Find where the given text appears and provide that cell's center as [X, Y] coordinate. 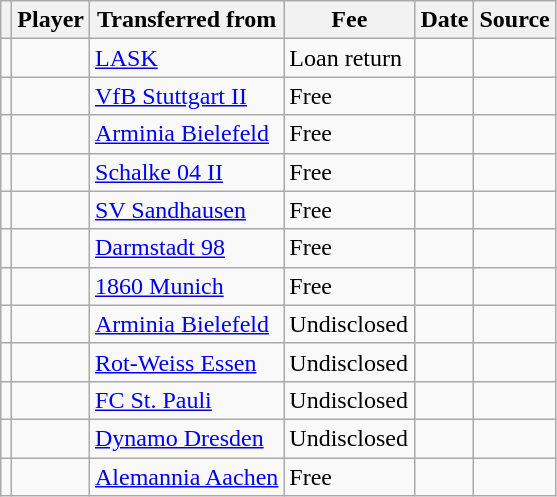
LASK [187, 58]
Player [51, 20]
Darmstadt 98 [187, 248]
Date [444, 20]
Schalke 04 II [187, 172]
1860 Munich [187, 286]
VfB Stuttgart II [187, 96]
Loan return [350, 58]
FC St. Pauli [187, 400]
Fee [350, 20]
SV Sandhausen [187, 210]
Rot-Weiss Essen [187, 362]
Transferred from [187, 20]
Alemannia Aachen [187, 477]
Dynamo Dresden [187, 438]
Source [514, 20]
